Identify which cell holds the provided text, then report its (x, y) central coordinate. 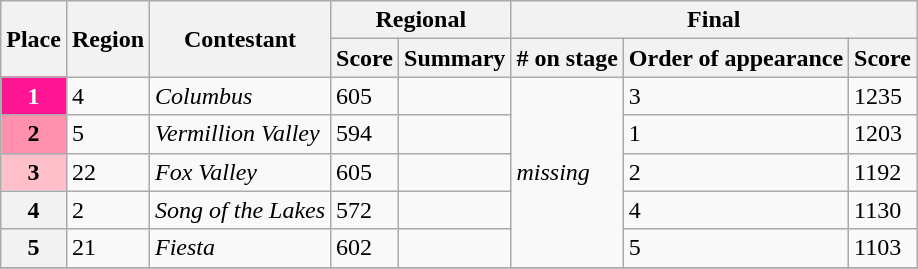
602 (365, 248)
Vermillion Valley (240, 134)
Contestant (240, 39)
Place (34, 39)
Final (714, 20)
# on stage (567, 58)
Summary (455, 58)
572 (365, 210)
Region (108, 39)
1192 (883, 172)
Song of the Lakes (240, 210)
21 (108, 248)
594 (365, 134)
1130 (883, 210)
1203 (883, 134)
missing (567, 172)
Fox Valley (240, 172)
22 (108, 172)
Fiesta (240, 248)
Regional (421, 20)
1103 (883, 248)
Order of appearance (736, 58)
Columbus (240, 96)
1235 (883, 96)
